Search for the cell housing the specified text and yield its [x, y] center coordinate. 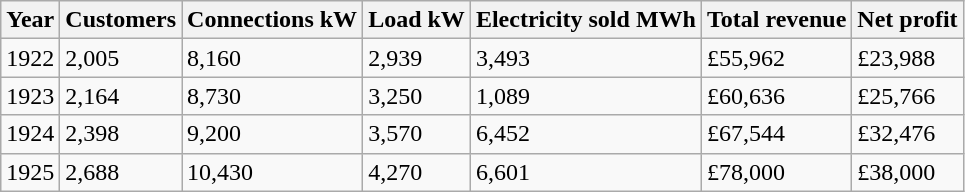
£60,636 [776, 96]
£67,544 [776, 134]
6,601 [586, 172]
4,270 [417, 172]
2,005 [121, 58]
Year [30, 20]
1,089 [586, 96]
Customers [121, 20]
Net profit [908, 20]
3,570 [417, 134]
£25,766 [908, 96]
1925 [30, 172]
9,200 [272, 134]
£38,000 [908, 172]
6,452 [586, 134]
2,164 [121, 96]
8,730 [272, 96]
1924 [30, 134]
3,250 [417, 96]
1923 [30, 96]
Load kW [417, 20]
1922 [30, 58]
Connections kW [272, 20]
Total revenue [776, 20]
8,160 [272, 58]
3,493 [586, 58]
10,430 [272, 172]
2,688 [121, 172]
£32,476 [908, 134]
Electricity sold MWh [586, 20]
£78,000 [776, 172]
£23,988 [908, 58]
2,939 [417, 58]
£55,962 [776, 58]
2,398 [121, 134]
